Output the [x, y] coordinate of the center of the cell containing the given text.  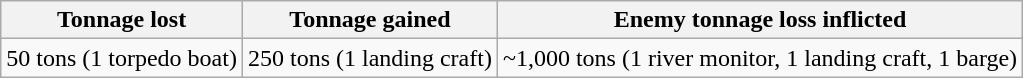
Tonnage gained [370, 20]
~1,000 tons (1 river monitor, 1 landing craft, 1 barge) [760, 58]
Enemy tonnage loss inflicted [760, 20]
Tonnage lost [122, 20]
250 tons (1 landing craft) [370, 58]
50 tons (1 torpedo boat) [122, 58]
